Locate the cell with the specified text and output its [x, y] center coordinate. 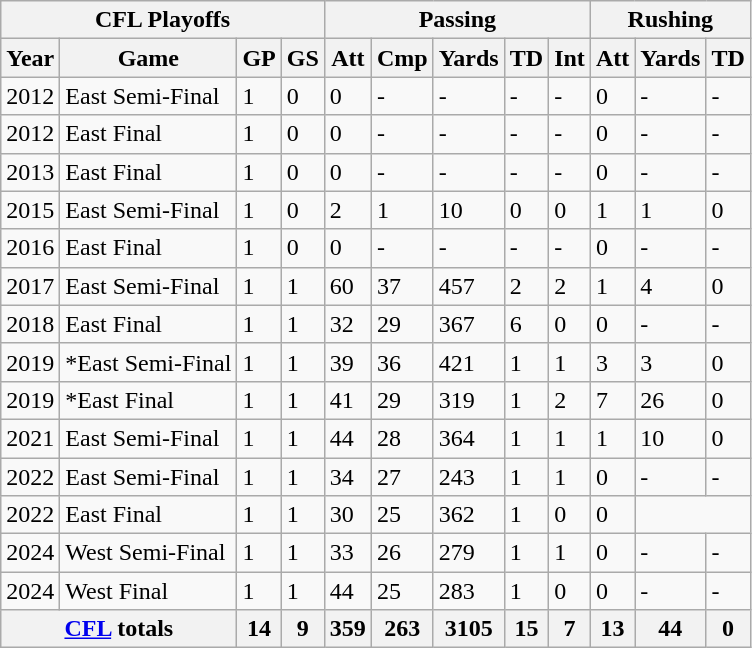
60 [348, 286]
33 [348, 553]
319 [468, 400]
39 [348, 362]
28 [402, 438]
4 [670, 286]
2021 [30, 438]
30 [348, 515]
421 [468, 362]
Year [30, 58]
362 [468, 515]
Rushing [670, 20]
*East Semi-Final [148, 362]
CFL totals [119, 629]
Game [148, 58]
2015 [30, 210]
GP [259, 58]
2016 [30, 248]
34 [348, 477]
36 [402, 362]
37 [402, 286]
457 [468, 286]
CFL Playoffs [163, 20]
West Semi-Final [148, 553]
Cmp [402, 58]
243 [468, 477]
2013 [30, 172]
41 [348, 400]
Int [570, 58]
West Final [148, 591]
9 [302, 629]
367 [468, 324]
27 [402, 477]
359 [348, 629]
13 [612, 629]
263 [402, 629]
364 [468, 438]
279 [468, 553]
2017 [30, 286]
15 [526, 629]
283 [468, 591]
32 [348, 324]
14 [259, 629]
*East Final [148, 400]
GS [302, 58]
2018 [30, 324]
3105 [468, 629]
6 [526, 324]
Passing [457, 20]
